Determine the [X, Y] coordinate at the center of the cell enclosing the given text.  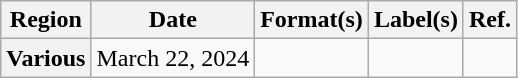
March 22, 2024 [173, 58]
Label(s) [416, 20]
Date [173, 20]
Format(s) [312, 20]
Ref. [490, 20]
Various [46, 58]
Region [46, 20]
